Determine the [X, Y] coordinate at the center of the cell enclosing the given text.  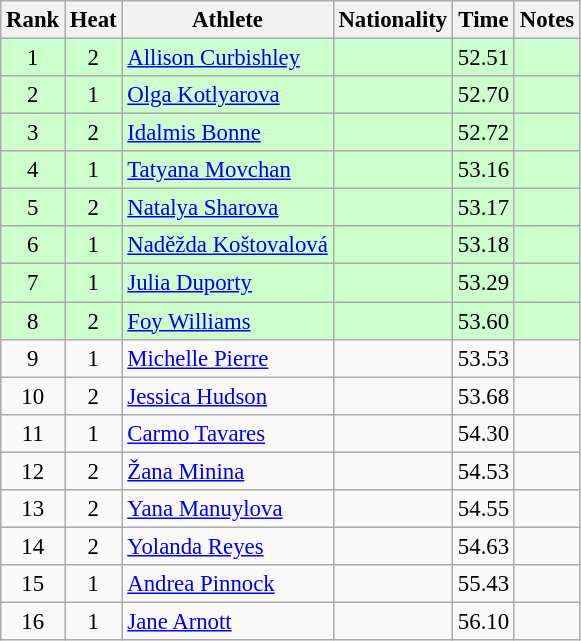
8 [33, 321]
10 [33, 396]
Žana Minina [228, 471]
Tatyana Movchan [228, 170]
54.55 [484, 509]
54.63 [484, 546]
11 [33, 433]
Julia Duporty [228, 283]
53.17 [484, 208]
Heat [94, 20]
53.60 [484, 321]
Idalmis Bonne [228, 133]
Foy Williams [228, 321]
Jane Arnott [228, 621]
Yana Manuylova [228, 509]
3 [33, 133]
53.18 [484, 245]
53.68 [484, 396]
Rank [33, 20]
5 [33, 208]
52.51 [484, 58]
15 [33, 584]
12 [33, 471]
52.72 [484, 133]
Yolanda Reyes [228, 546]
Natalya Sharova [228, 208]
Jessica Hudson [228, 396]
Carmo Tavares [228, 433]
Athlete [228, 20]
52.70 [484, 95]
53.29 [484, 283]
6 [33, 245]
54.53 [484, 471]
Time [484, 20]
13 [33, 509]
7 [33, 283]
Naděžda Koštovalová [228, 245]
16 [33, 621]
53.16 [484, 170]
Michelle Pierre [228, 358]
9 [33, 358]
53.53 [484, 358]
54.30 [484, 433]
Nationality [392, 20]
Olga Kotlyarova [228, 95]
Allison Curbishley [228, 58]
Notes [546, 20]
14 [33, 546]
Andrea Pinnock [228, 584]
55.43 [484, 584]
56.10 [484, 621]
4 [33, 170]
